Pinpoint the cell where the given text exists, returning its (X, Y) midpoint coordinate. 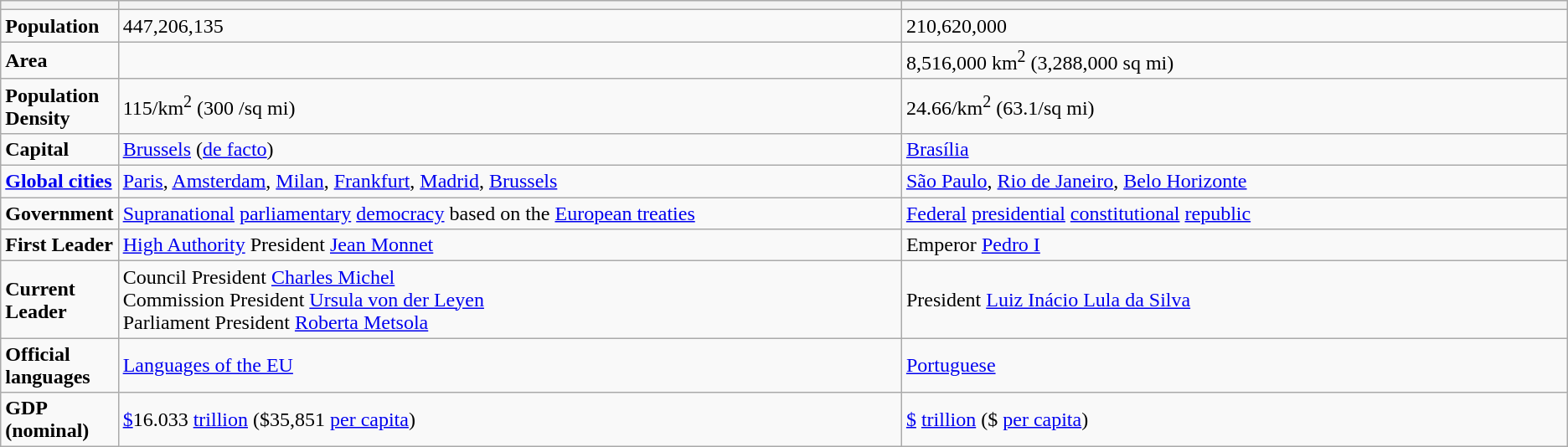
President Luiz Inácio Lula da Silva (1235, 300)
8,516,000 km2 (3,288,000 sq mi) (1235, 60)
Area (59, 60)
Current Leader (59, 300)
Official languages (59, 365)
Capital (59, 149)
$ trillion ($ per capita) (1235, 420)
GDP (nominal) (59, 420)
447,206,135 (509, 26)
First Leader (59, 245)
São Paulo, Rio de Janeiro, Belo Horizonte (1235, 182)
Languages of the EU (509, 365)
Population Density (59, 105)
24.66/km2 (63.1/sq mi) (1235, 105)
Population (59, 26)
Global cities (59, 182)
Supranational parliamentary democracy based on the European treaties (509, 213)
Emperor Pedro I (1235, 245)
Portuguese (1235, 365)
$16.033 trillion ($35,851 per capita) (509, 420)
Government (59, 213)
Brasília (1235, 149)
High Authority President Jean Monnet (509, 245)
Brussels (de facto) (509, 149)
115/km2 (300 /sq mi) (509, 105)
210,620,000 (1235, 26)
Federal presidential constitutional republic (1235, 213)
Council President Charles Michel Commission President Ursula von der Leyen Parliament President Roberta Metsola (509, 300)
Paris, Amsterdam, Milan, Frankfurt, Madrid, Brussels (509, 182)
